Detect which cell encompasses the target text, then output its (x, y) center coordinate. 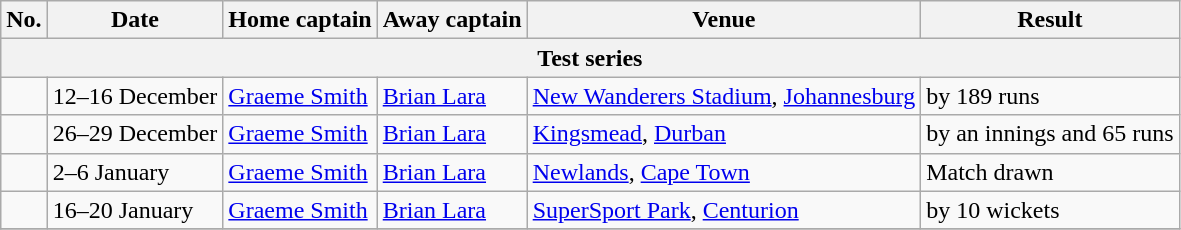
26–29 December (135, 134)
Away captain (452, 20)
Home captain (300, 20)
Match drawn (1050, 172)
New Wanderers Stadium, Johannesburg (724, 96)
12–16 December (135, 96)
Result (1050, 20)
by 189 runs (1050, 96)
2–6 January (135, 172)
SuperSport Park, Centurion (724, 210)
Venue (724, 20)
Kingsmead, Durban (724, 134)
Test series (590, 58)
16–20 January (135, 210)
Newlands, Cape Town (724, 172)
Date (135, 20)
No. (24, 20)
by an innings and 65 runs (1050, 134)
by 10 wickets (1050, 210)
